Scan for the cell matching the given text and deliver its [x, y] coordinate at center. 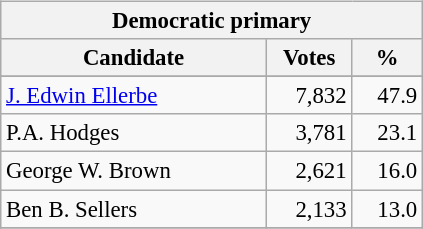
Votes [309, 58]
3,781 [309, 133]
George W. Brown [134, 171]
Candidate [134, 58]
Ben B. Sellers [134, 209]
2,621 [309, 171]
47.9 [388, 96]
Democratic primary [212, 21]
% [388, 58]
23.1 [388, 133]
2,133 [309, 209]
13.0 [388, 209]
P.A. Hodges [134, 133]
J. Edwin Ellerbe [134, 96]
16.0 [388, 171]
7,832 [309, 96]
